From the cell containing the given text, extract its center point as (x, y) coordinate. 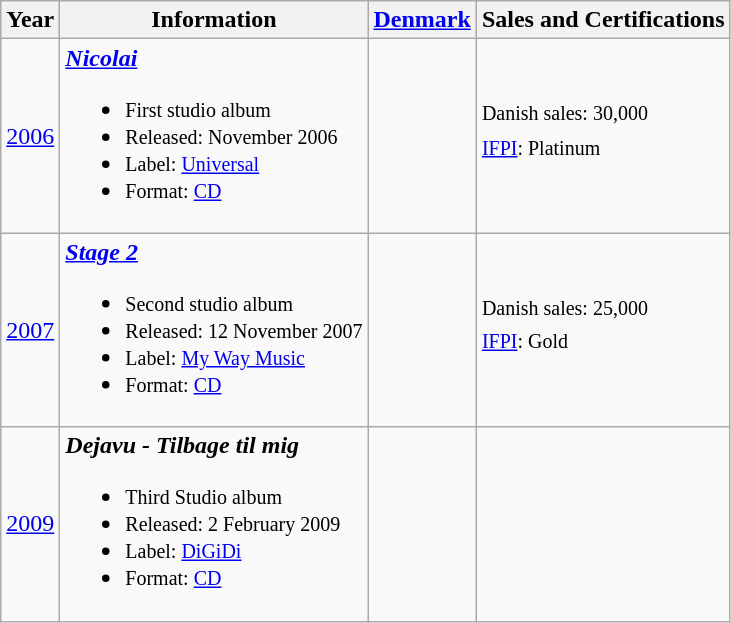
Year (30, 20)
Denmark (422, 20)
2009 (30, 524)
NicolaiFirst studio albumReleased: November 2006Label: UniversalFormat: CD (214, 136)
Information (214, 20)
Danish sales: 25,000 IFPI: Gold (603, 330)
Dejavu - Tilbage til migThird Studio albumReleased: 2 February 2009Label: DiGiDiFormat: CD (214, 524)
2006 (30, 136)
Sales and Certifications (603, 20)
2007 (30, 330)
Danish sales: 30,000 IFPI: Platinum (603, 136)
Stage 2Second studio albumReleased: 12 November 2007Label: My Way MusicFormat: CD (214, 330)
